From the cell containing the given text, extract its center point as [x, y] coordinate. 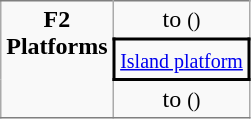
Island platform [182, 60]
F2Platforms [58, 60]
